Locate the cell with the specified text and output its (X, Y) center coordinate. 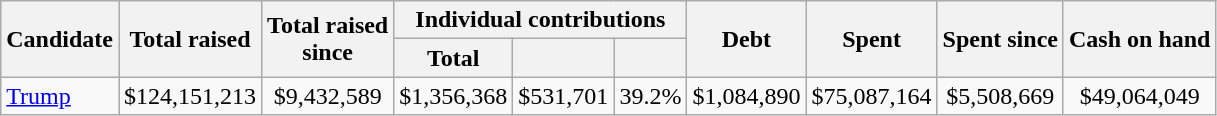
Candidate (60, 39)
$9,432,589 (328, 96)
Trump (60, 96)
$1,084,890 (746, 96)
$124,151,213 (190, 96)
Total (454, 58)
$75,087,164 (872, 96)
$5,508,669 (1000, 96)
$49,064,049 (1139, 96)
Cash on hand (1139, 39)
Total raisedsince (328, 39)
Spent since (1000, 39)
Debt (746, 39)
Spent (872, 39)
Individual contributions (540, 20)
39.2% (650, 96)
$1,356,368 (454, 96)
Total raised (190, 39)
$531,701 (564, 96)
